Scan for the cell matching the given text and deliver its [x, y] coordinate at center. 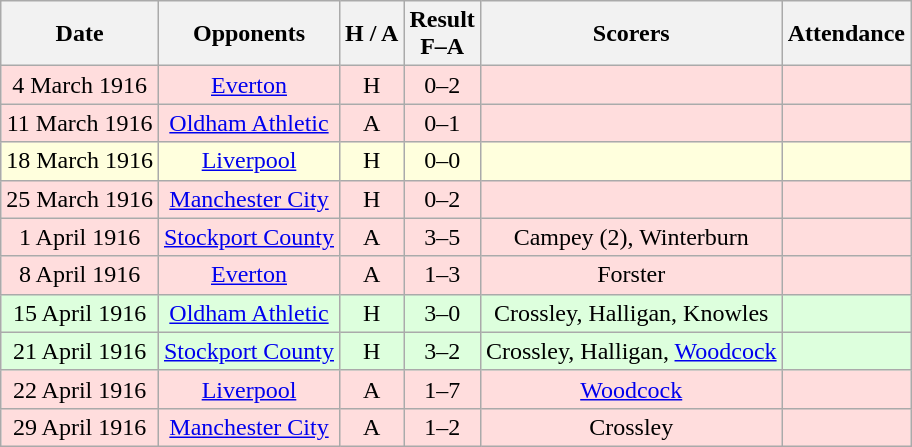
Attendance [846, 34]
4 March 1916 [80, 85]
Date [80, 34]
0–1 [442, 123]
Crossley, Halligan, Woodcock [631, 351]
1–2 [442, 427]
25 March 1916 [80, 199]
1 April 1916 [80, 237]
1–3 [442, 275]
3–2 [442, 351]
Campey (2), Winterburn [631, 237]
29 April 1916 [80, 427]
8 April 1916 [80, 275]
ResultF–A [442, 34]
Scorers [631, 34]
Crossley, Halligan, Knowles [631, 313]
Woodcock [631, 389]
3–0 [442, 313]
H / A [372, 34]
1–7 [442, 389]
Crossley [631, 427]
0–0 [442, 161]
3–5 [442, 237]
Forster [631, 275]
15 April 1916 [80, 313]
22 April 1916 [80, 389]
21 April 1916 [80, 351]
Opponents [248, 34]
11 March 1916 [80, 123]
18 March 1916 [80, 161]
